Provide the [x, y] coordinate of the cell's center where the given text is located.  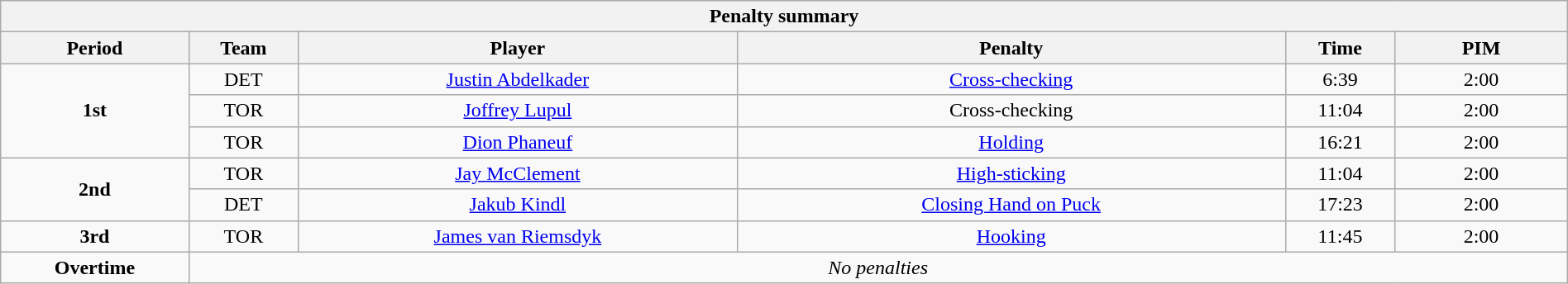
Penalty [1011, 48]
Holding [1011, 142]
Hooking [1011, 236]
11:45 [1340, 236]
2nd [94, 189]
Jakub Kindl [518, 205]
16:21 [1340, 142]
Team [243, 48]
Dion Phaneuf [518, 142]
Penalty summary [784, 17]
6:39 [1340, 79]
Player [518, 48]
Justin Abdelkader [518, 79]
High-sticking [1011, 173]
Joffrey Lupul [518, 111]
PIM [1481, 48]
17:23 [1340, 205]
3rd [94, 236]
Jay McClement [518, 173]
Overtime [94, 267]
No penalties [878, 267]
1st [94, 111]
Time [1340, 48]
James van Riemsdyk [518, 236]
Period [94, 48]
Closing Hand on Puck [1011, 205]
